Extract the [X, Y] coordinate from the center of the cell holding the provided text.  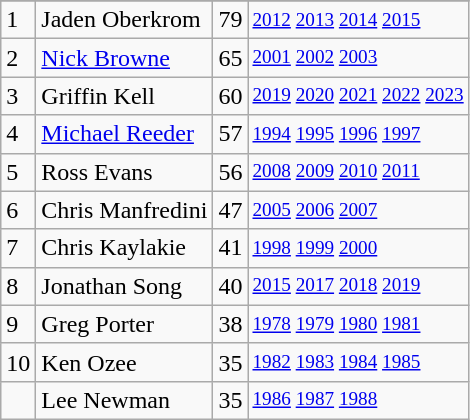
1982 1983 1984 1985 [358, 362]
79 [230, 20]
Ross Evans [124, 172]
9 [18, 324]
60 [230, 96]
47 [230, 210]
56 [230, 172]
Ken Ozee [124, 362]
40 [230, 286]
Jaden Oberkrom [124, 20]
Chris Kaylakie [124, 248]
2008 2009 2010 2011 [358, 172]
Greg Porter [124, 324]
4 [18, 134]
Michael Reeder [124, 134]
2015 2017 2018 2019 [358, 286]
57 [230, 134]
8 [18, 286]
Griffin Kell [124, 96]
1994 1995 1996 1997 [358, 134]
41 [230, 248]
Chris Manfredini [124, 210]
1986 1987 1988 [358, 400]
7 [18, 248]
Nick Browne [124, 58]
10 [18, 362]
5 [18, 172]
38 [230, 324]
3 [18, 96]
Jonathan Song [124, 286]
2 [18, 58]
2001 2002 2003 [358, 58]
6 [18, 210]
2005 2006 2007 [358, 210]
1998 1999 2000 [358, 248]
65 [230, 58]
Lee Newman [124, 400]
2019 2020 2021 2022 2023 [358, 96]
2012 2013 2014 2015 [358, 20]
1 [18, 20]
1978 1979 1980 1981 [358, 324]
